Return the (X, Y) coordinate for the center point of the cell that contains the specified text.  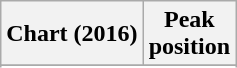
Peak position (189, 34)
Chart (2016) (72, 34)
